Extract the [X, Y] coordinate from the center of the cell holding the provided text.  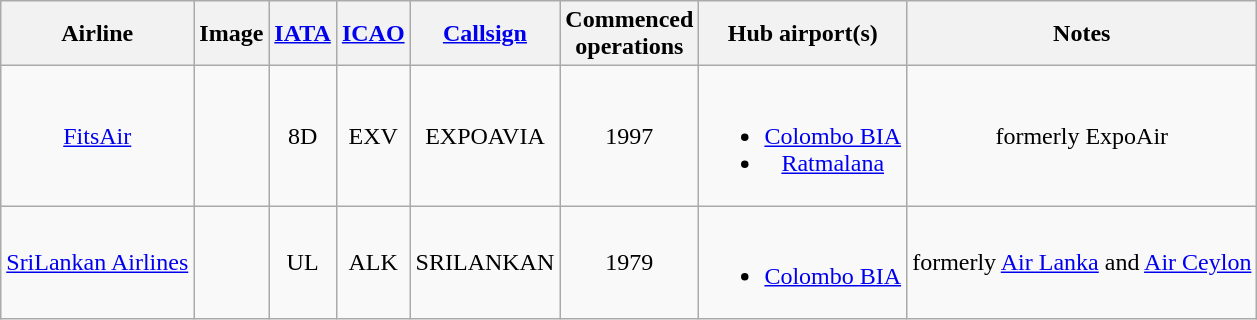
SRILANKAN [485, 262]
Colombo BIA [803, 262]
SriLankan Airlines [98, 262]
EXV [373, 136]
ICAO [373, 34]
Commencedoperations [630, 34]
1997 [630, 136]
Hub airport(s) [803, 34]
Callsign [485, 34]
1979 [630, 262]
Notes [1082, 34]
Airline [98, 34]
Colombo BIARatmalana [803, 136]
formerly Air Lanka and Air Ceylon [1082, 262]
IATA [303, 34]
8D [303, 136]
ALK [373, 262]
FitsAir [98, 136]
formerly ExpoAir [1082, 136]
Image [232, 34]
EXPOAVIA [485, 136]
UL [303, 262]
